Return the [x, y] coordinate for the center point of the cell that contains the specified text.  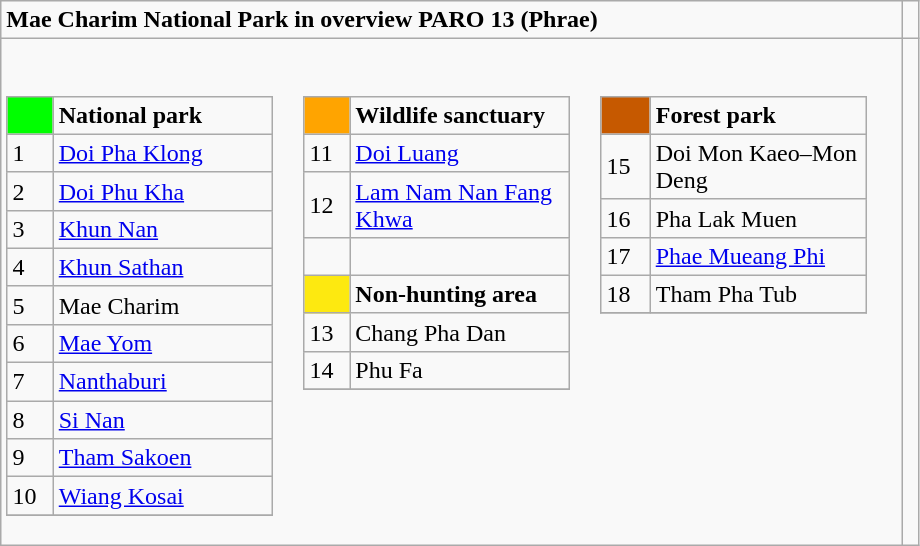
12 [327, 204]
14 [327, 370]
Mae Charim National Park in overview PARO 13 (Phrae) [452, 20]
Wildlife sanctuary [460, 115]
Wiang Kosai [162, 496]
17 [626, 256]
Pha Lak Muen [758, 218]
Doi Phu Kha [162, 191]
Doi Luang [460, 153]
Doi Mon Kaeo–Mon Deng [758, 166]
15 [626, 166]
Khun Sathan [162, 267]
7 [30, 382]
Lam Nam Nan Fang Khwa [460, 204]
Mae Charim [162, 305]
National park [162, 115]
Tham Pha Tub [758, 294]
10 [30, 496]
6 [30, 343]
Khun Nan [162, 229]
18 [626, 294]
Nanthaburi [162, 382]
9 [30, 458]
1 [30, 153]
8 [30, 420]
13 [327, 332]
5 [30, 305]
Si Nan [162, 420]
Non-hunting area [460, 294]
Phu Fa [460, 370]
11 [327, 153]
2 [30, 191]
Doi Pha Klong [162, 153]
3 [30, 229]
Mae Yom [162, 343]
Tham Sakoen [162, 458]
Forest park [758, 115]
Phae Mueang Phi [758, 256]
16 [626, 218]
4 [30, 267]
Chang Pha Dan [460, 332]
